For the text-containing cell, return its midpoint in (X, Y) coordinate format. 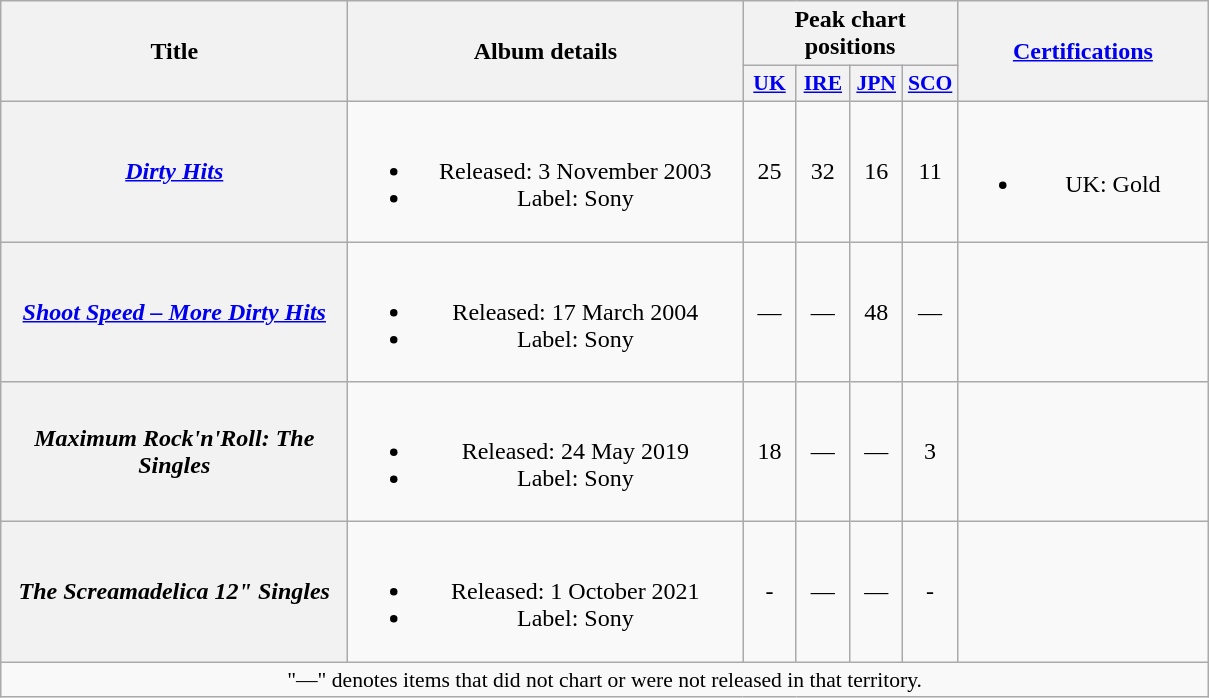
UK (770, 84)
JPN (876, 84)
Peak chart positions (850, 34)
32 (822, 171)
UK: Gold (1082, 171)
SCO (930, 84)
18 (770, 452)
Released: 1 October 2021Label: Sony (546, 592)
The Screamadelica 12" Singles (174, 592)
Dirty Hits (174, 171)
Maximum Rock'n'Roll: The Singles (174, 452)
Album details (546, 52)
25 (770, 171)
Released: 3 November 2003Label: Sony (546, 171)
Shoot Speed – More Dirty Hits (174, 312)
IRE (822, 84)
"—" denotes items that did not chart or were not released in that territory. (605, 680)
Released: 17 March 2004Label: Sony (546, 312)
3 (930, 452)
Title (174, 52)
16 (876, 171)
Released: 24 May 2019Label: Sony (546, 452)
11 (930, 171)
Certifications (1082, 52)
48 (876, 312)
